Pinpoint the cell where the given text exists, returning its [X, Y] midpoint coordinate. 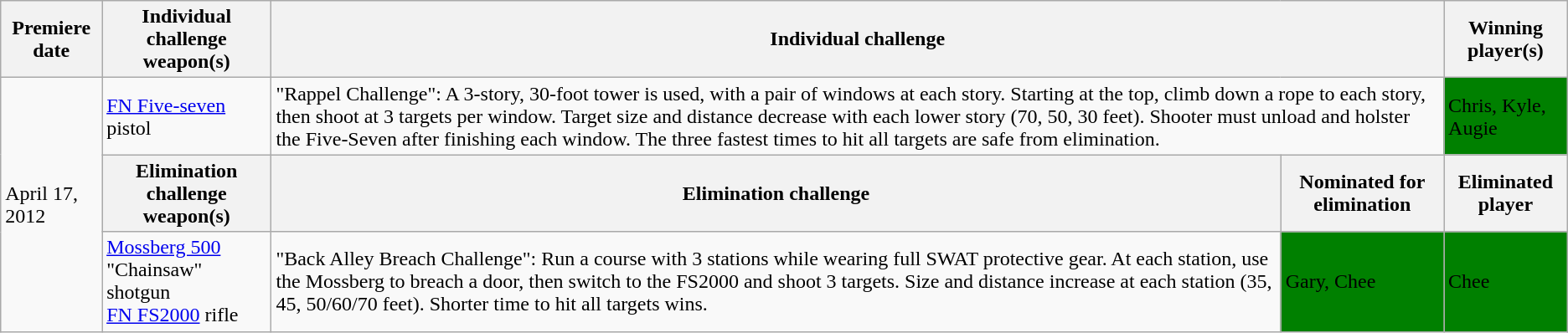
Gary, Chee [1362, 281]
Winning player(s) [1506, 39]
Chee [1506, 281]
Individual challenge weapon(s) [187, 39]
Chris, Kyle, Augie [1506, 116]
Premiere date [52, 39]
Mossberg 500 "Chainsaw" shotgunFN FS2000 rifle [187, 281]
Individual challenge [858, 39]
Elimination challenge weapon(s) [187, 193]
Eliminated player [1506, 193]
Elimination challenge [776, 193]
April 17, 2012 [52, 204]
Nominated for elimination [1362, 193]
FN Five-seven pistol [187, 116]
